From the cell containing the given text, extract its center point as (x, y) coordinate. 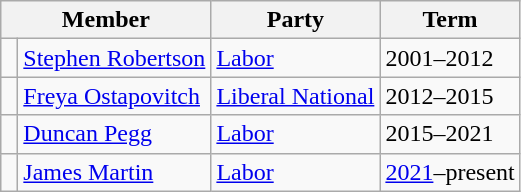
Party (296, 20)
James Martin (114, 172)
2001–2012 (450, 58)
2015–2021 (450, 134)
Stephen Robertson (114, 58)
Member (106, 20)
Term (450, 20)
Freya Ostapovitch (114, 96)
2012–2015 (450, 96)
Liberal National (296, 96)
Duncan Pegg (114, 134)
2021–present (450, 172)
